Locate the cell with the specified text and output its [x, y] center coordinate. 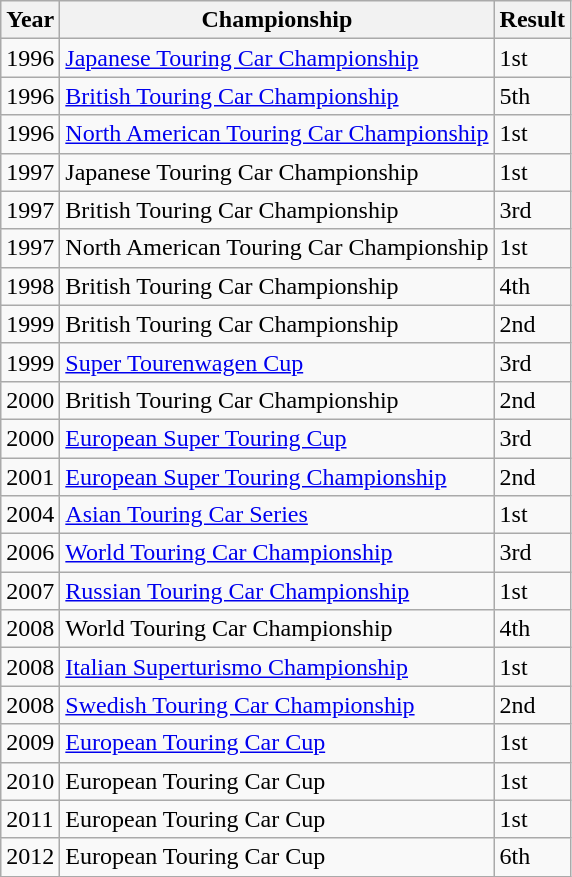
2011 [30, 819]
1998 [30, 286]
Italian Superturismo Championship [277, 667]
5th [532, 96]
Super Tourenwagen Cup [277, 362]
Swedish Touring Car Championship [277, 705]
Championship [277, 20]
2009 [30, 743]
2004 [30, 515]
European Super Touring Cup [277, 438]
2006 [30, 553]
Asian Touring Car Series [277, 515]
2001 [30, 477]
2007 [30, 591]
European Super Touring Championship [277, 477]
Russian Touring Car Championship [277, 591]
Year [30, 20]
Result [532, 20]
2010 [30, 781]
2012 [30, 857]
6th [532, 857]
